Determine the [X, Y] coordinate at the center of the cell enclosing the given text.  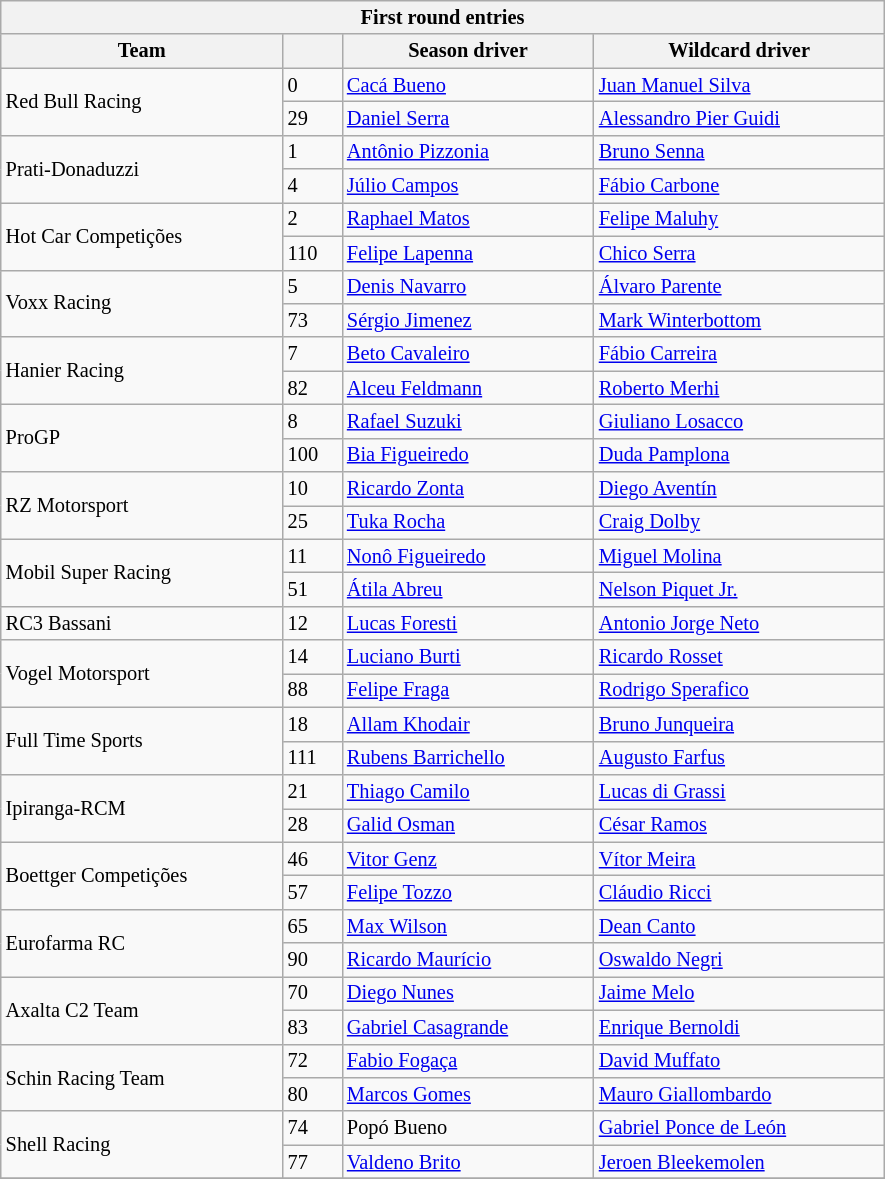
Augusto Farfus [739, 758]
Dean Canto [739, 926]
57 [312, 892]
Roberto Merhi [739, 388]
Vitor Genz [468, 859]
51 [312, 589]
88 [312, 690]
Hot Car Competições [142, 236]
Eurofarma RC [142, 942]
Hanier Racing [142, 370]
Enrique Bernoldi [739, 1027]
Duda Pamplona [739, 455]
Giuliano Losacco [739, 421]
110 [312, 253]
100 [312, 455]
0 [312, 85]
Gabriel Ponce de León [739, 1128]
Full Time Sports [142, 740]
82 [312, 388]
Shell Racing [142, 1144]
Red Bull Racing [142, 102]
Cláudio Ricci [739, 892]
RZ Motorsport [142, 506]
Sérgio Jimenez [468, 320]
Bruno Junqueira [739, 724]
74 [312, 1128]
Rodrigo Sperafico [739, 690]
Antonio Jorge Neto [739, 623]
7 [312, 354]
111 [312, 758]
Allam Khodair [468, 724]
14 [312, 657]
David Muffato [739, 1061]
Antônio Pizzonia [468, 152]
Ricardo Maurício [468, 960]
ProGP [142, 438]
Átila Abreu [468, 589]
Bruno Senna [739, 152]
29 [312, 118]
Ricardo Rosset [739, 657]
Craig Dolby [739, 522]
Mark Winterbottom [739, 320]
Felipe Lapenna [468, 253]
Lucas di Grassi [739, 791]
Oswaldo Negri [739, 960]
Team [142, 51]
Felipe Fraga [468, 690]
Mauro Giallombardo [739, 1094]
Jaime Melo [739, 993]
1 [312, 152]
70 [312, 993]
Cacá Bueno [468, 85]
Mobil Super Racing [142, 572]
8 [312, 421]
Raphael Matos [468, 219]
Beto Cavaleiro [468, 354]
73 [312, 320]
80 [312, 1094]
Axalta C2 Team [142, 1010]
Bia Figueiredo [468, 455]
25 [312, 522]
Rubens Barrichello [468, 758]
Fábio Carbone [739, 186]
Ipiranga-RCM [142, 808]
Schin Racing Team [142, 1078]
César Ramos [739, 825]
Tuka Rocha [468, 522]
Álvaro Parente [739, 287]
90 [312, 960]
Diego Aventín [739, 489]
46 [312, 859]
Felipe Tozzo [468, 892]
Wildcard driver [739, 51]
Season driver [468, 51]
Thiago Camilo [468, 791]
Miguel Molina [739, 556]
18 [312, 724]
10 [312, 489]
Ricardo Zonta [468, 489]
Alceu Feldmann [468, 388]
28 [312, 825]
Boettger Competições [142, 876]
21 [312, 791]
Fabio Fogaça [468, 1061]
Galid Osman [468, 825]
Denis Navarro [468, 287]
65 [312, 926]
Nelson Piquet Jr. [739, 589]
Valdeno Brito [468, 1162]
Fábio Carreira [739, 354]
Daniel Serra [468, 118]
Diego Nunes [468, 993]
Voxx Racing [142, 304]
Juan Manuel Silva [739, 85]
4 [312, 186]
Popó Bueno [468, 1128]
Alessandro Pier Guidi [739, 118]
Lucas Foresti [468, 623]
Chico Serra [739, 253]
Rafael Suzuki [468, 421]
5 [312, 287]
Gabriel Casagrande [468, 1027]
83 [312, 1027]
Júlio Campos [468, 186]
First round entries [443, 17]
2 [312, 219]
Luciano Burti [468, 657]
Vogel Motorsport [142, 674]
Max Wilson [468, 926]
Jeroen Bleekemolen [739, 1162]
Vítor Meira [739, 859]
Marcos Gomes [468, 1094]
RC3 Bassani [142, 623]
77 [312, 1162]
11 [312, 556]
Nonô Figueiredo [468, 556]
Prati-Donaduzzi [142, 168]
72 [312, 1061]
Felipe Maluhy [739, 219]
12 [312, 623]
